Return (x, y) of the center of cell containing provided text 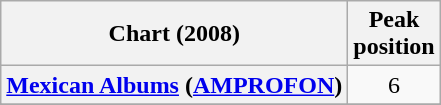
6 (394, 85)
Peakposition (394, 34)
Chart (2008) (174, 34)
Mexican Albums (AMPROFON) (174, 85)
